Extract the (X, Y) coordinate from the center of the cell holding the provided text.  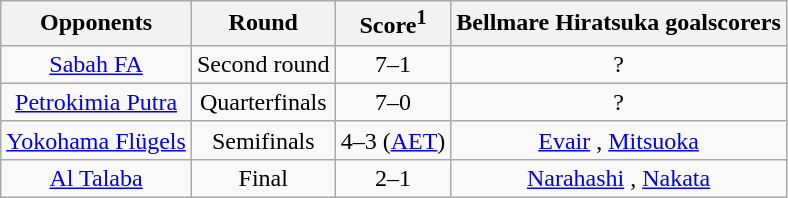
Yokohama Flügels (96, 140)
Semifinals (263, 140)
Opponents (96, 24)
7–1 (393, 64)
Quarterfinals (263, 102)
4–3 (AET) (393, 140)
Al Talaba (96, 178)
2–1 (393, 178)
Narahashi , Nakata (618, 178)
Round (263, 24)
Second round (263, 64)
Score1 (393, 24)
Sabah FA (96, 64)
Evair , Mitsuoka (618, 140)
7–0 (393, 102)
Final (263, 178)
Bellmare Hiratsuka goalscorers (618, 24)
Petrokimia Putra (96, 102)
